Capture the cell that displays the provided text and extract its (X, Y) central coordinate. 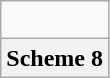
Scheme 8 (55, 58)
